From the cell containing the given text, extract its center point as (X, Y) coordinate. 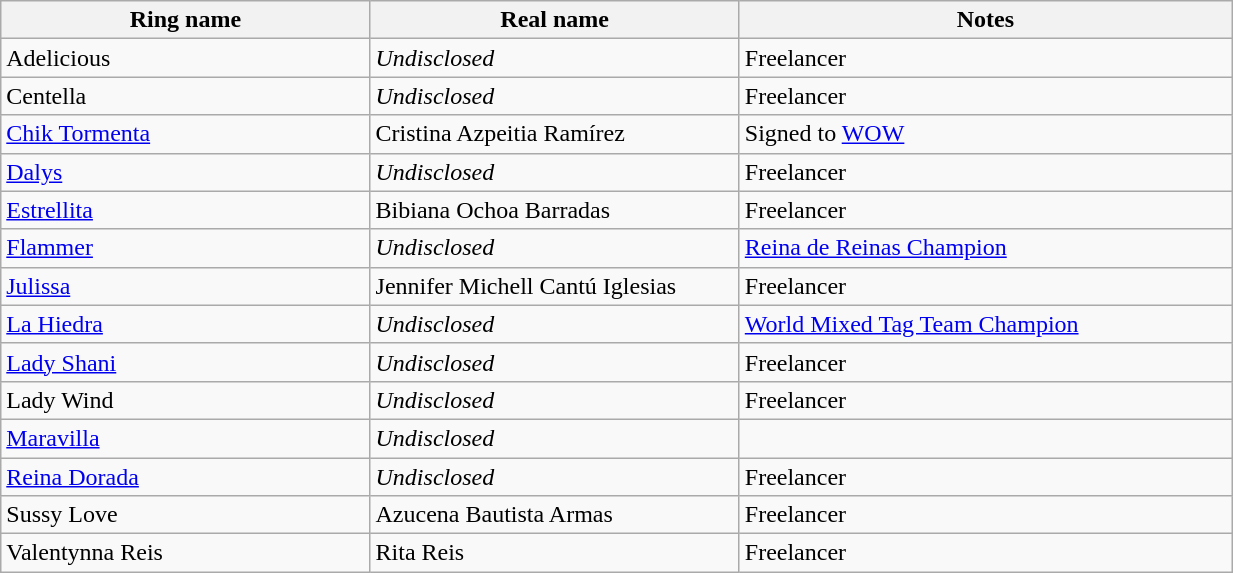
Chik Tormenta (186, 134)
Flammer (186, 248)
Sussy Love (186, 515)
Maravilla (186, 438)
Reina de Reinas Champion (985, 248)
Rita Reis (554, 553)
Lady Wind (186, 400)
Notes (985, 20)
Real name (554, 20)
Reina Dorada (186, 477)
Estrellita (186, 210)
World Mixed Tag Team Champion (985, 324)
La Hiedra (186, 324)
Azucena Bautista Armas (554, 515)
Dalys (186, 172)
Bibiana Ochoa Barradas (554, 210)
Julissa (186, 286)
Centella (186, 96)
Ring name (186, 20)
Valentynna Reis (186, 553)
Cristina Azpeitia Ramírez (554, 134)
Adelicious (186, 58)
Jennifer Michell Cantú Iglesias (554, 286)
Signed to WOW (985, 134)
Lady Shani (186, 362)
